Provide the [X, Y] coordinate of the cell's center where the given text is located.  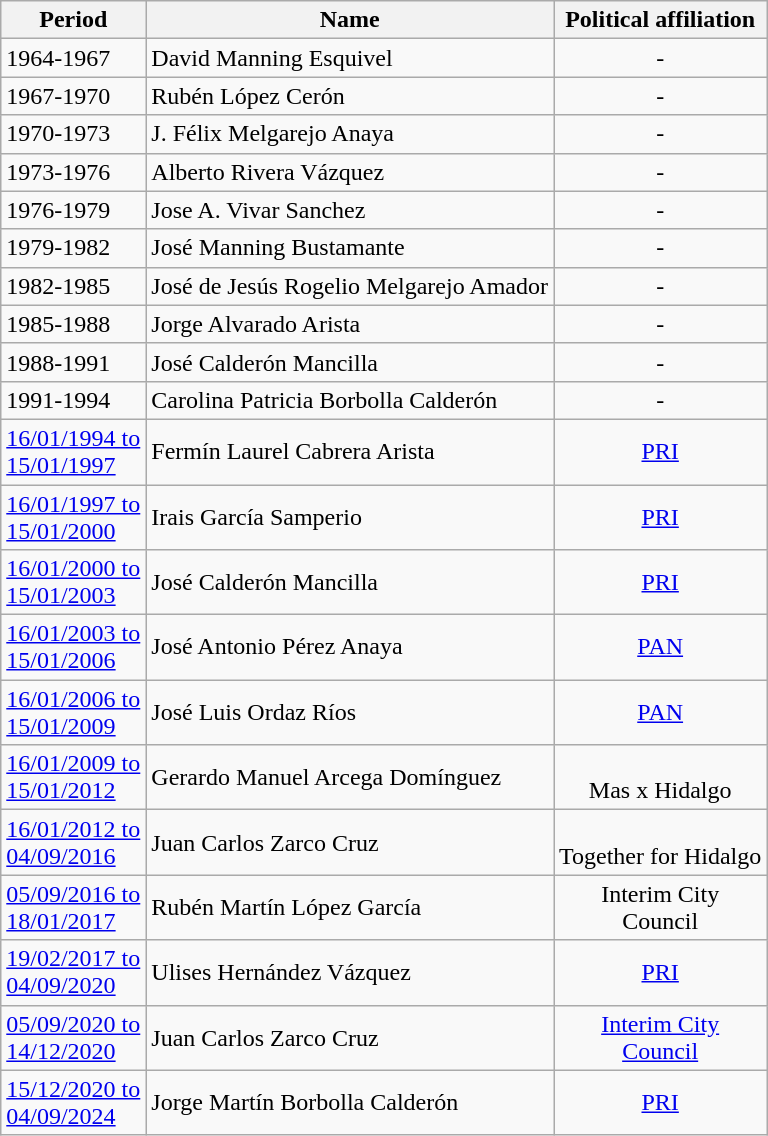
Political affiliation [660, 20]
1973-1976 [74, 172]
Alberto Rivera Vázquez [350, 172]
16/01/1997 to 15/01/2000 [74, 516]
José de Jesús Rogelio Melgarejo Amador [350, 286]
1991-1994 [74, 400]
16/01/2006 to 15/01/2009 [74, 712]
Rubén Martín López García [350, 908]
José Luis Ordaz Ríos [350, 712]
1979-1982 [74, 248]
1982-1985 [74, 286]
05/09/2016 to 18/01/2017 [74, 908]
1964-1967 [74, 58]
Name [350, 20]
J. Félix Melgarejo Anaya [350, 134]
Fermín Laurel Cabrera Arista [350, 452]
16/01/2000 to 15/01/2003 [74, 582]
1976-1979 [74, 210]
15/12/2020 to 04/09/2024 [74, 1102]
Irais García Samperio [350, 516]
David Manning Esquivel [350, 58]
05/09/2020 to 14/12/2020 [74, 1038]
José Manning Bustamante [350, 248]
Period [74, 20]
1988-1991 [74, 362]
Together for Hidalgo [660, 842]
Rubén López Cerón [350, 96]
1985-1988 [74, 324]
19/02/2017 to 04/09/2020 [74, 972]
Ulises Hernández Vázquez [350, 972]
1967-1970 [74, 96]
Carolina Patricia Borbolla Calderón [350, 400]
Gerardo Manuel Arcega Domínguez [350, 778]
16/01/2003 to 15/01/2006 [74, 648]
Jorge Martín Borbolla Calderón [350, 1102]
16/01/1994 to 15/01/1997 [74, 452]
16/01/2012 to 04/09/2016 [74, 842]
Jorge Alvarado Arista [350, 324]
1970-1973 [74, 134]
Jose A. Vivar Sanchez [350, 210]
Mas x Hidalgo [660, 778]
José Antonio Pérez Anaya [350, 648]
16/01/2009 to 15/01/2012 [74, 778]
